Provide the (X, Y) coordinate of the cell's center where the given text is located.  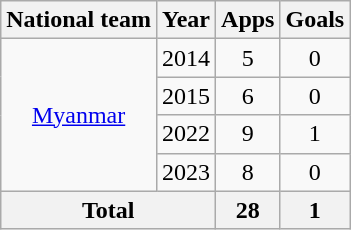
8 (248, 172)
2022 (186, 134)
2015 (186, 96)
Apps (248, 20)
2014 (186, 58)
28 (248, 210)
9 (248, 134)
Myanmar (79, 115)
Year (186, 20)
2023 (186, 172)
6 (248, 96)
5 (248, 58)
Total (108, 210)
National team (79, 20)
Goals (315, 20)
